Return the (X, Y) coordinate for the center point of the cell that contains the specified text.  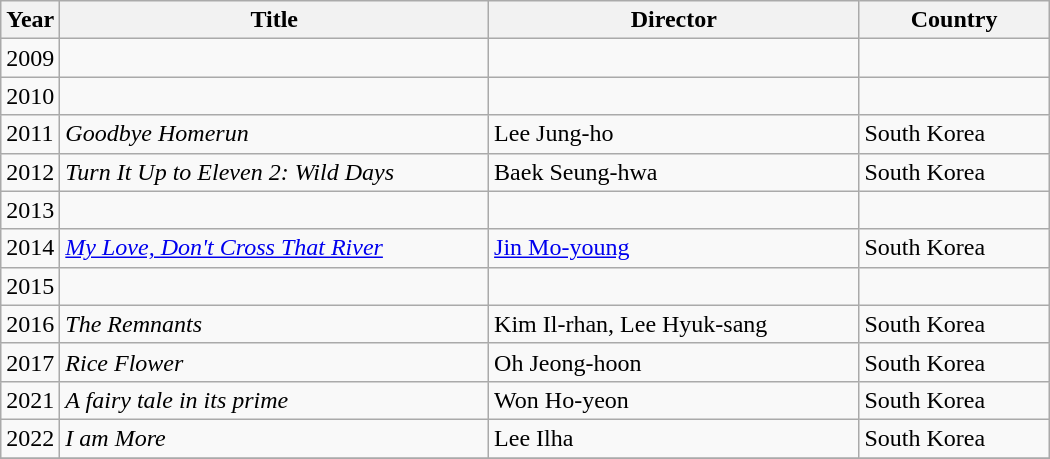
Oh Jeong-hoon (674, 362)
Director (674, 20)
A fairy tale in its prime (274, 400)
2011 (30, 134)
2014 (30, 248)
I am More (274, 438)
Baek Seung-hwa (674, 172)
2010 (30, 96)
2012 (30, 172)
Title (274, 20)
Goodbye Homerun (274, 134)
Country (954, 20)
Lee Ilha (674, 438)
2015 (30, 286)
Turn It Up to Eleven 2: Wild Days (274, 172)
Jin Mo-young (674, 248)
2017 (30, 362)
My Love, Don't Cross That River (274, 248)
The Remnants (274, 324)
Won Ho-yeon (674, 400)
Kim Il-rhan, Lee Hyuk-sang (674, 324)
Rice Flower (274, 362)
2021 (30, 400)
2016 (30, 324)
2009 (30, 58)
2013 (30, 210)
2022 (30, 438)
Year (30, 20)
Lee Jung-ho (674, 134)
